Return the (X, Y) coordinate for the center point of the cell that contains the specified text.  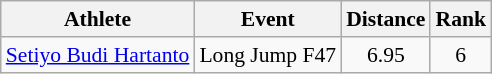
Long Jump F47 (268, 55)
6.95 (386, 55)
Event (268, 19)
Setiyo Budi Hartanto (98, 55)
Athlete (98, 19)
6 (460, 55)
Distance (386, 19)
Rank (460, 19)
